For the text-containing cell, return its midpoint in [x, y] coordinate format. 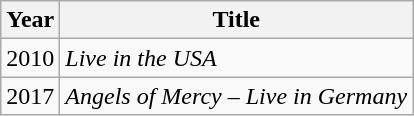
Live in the USA [236, 58]
Year [30, 20]
2017 [30, 96]
Title [236, 20]
Angels of Mercy – Live in Germany [236, 96]
2010 [30, 58]
